Identify which cell holds the provided text, then report its (X, Y) central coordinate. 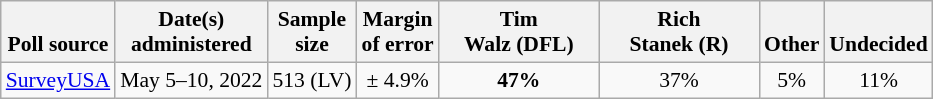
47% (519, 80)
Other (792, 32)
Marginof error (398, 32)
37% (679, 80)
RichStanek (R) (679, 32)
Poll source (58, 32)
± 4.9% (398, 80)
11% (878, 80)
May 5–10, 2022 (191, 80)
Date(s)administered (191, 32)
Undecided (878, 32)
SurveyUSA (58, 80)
TimWalz (DFL) (519, 32)
Samplesize (312, 32)
5% (792, 80)
513 (LV) (312, 80)
